Locate the cell with the specified text and output its (X, Y) center coordinate. 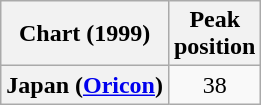
Chart (1999) (85, 34)
Japan (Oricon) (85, 85)
38 (214, 85)
Peakposition (214, 34)
